Return (x, y) of the center of cell containing provided text 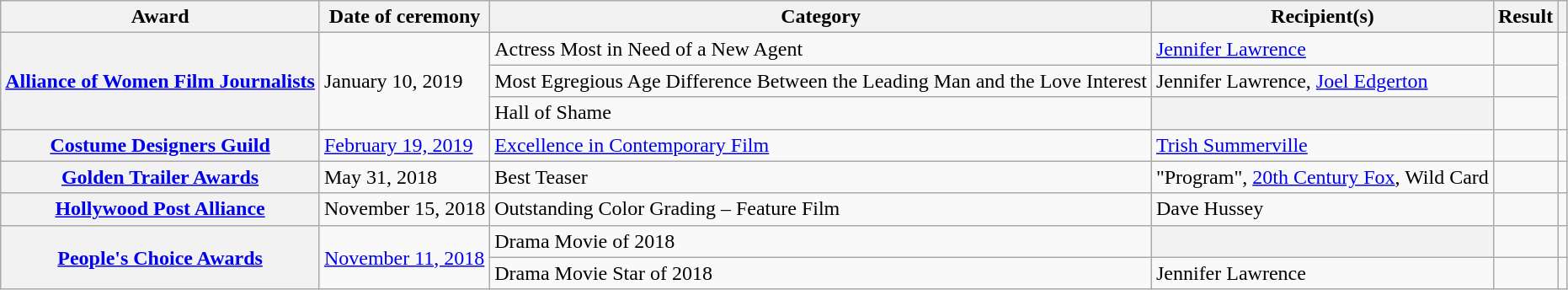
Date of ceremony (404, 17)
Jennifer Lawrence, Joel Edgerton (1322, 81)
November 11, 2018 (404, 257)
Recipient(s) (1322, 17)
Costume Designers Guild (160, 145)
Excellence in Contemporary Film (821, 145)
Trish Summerville (1322, 145)
Dave Hussey (1322, 209)
Golden Trailer Awards (160, 177)
Best Teaser (821, 177)
Drama Movie of 2018 (821, 241)
January 10, 2019 (404, 81)
"Program", 20th Century Fox, Wild Card (1322, 177)
Hollywood Post Alliance (160, 209)
November 15, 2018 (404, 209)
Result (1525, 17)
Outstanding Color Grading – Feature Film (821, 209)
Actress Most in Need of a New Agent (821, 49)
May 31, 2018 (404, 177)
Drama Movie Star of 2018 (821, 273)
People's Choice Awards (160, 257)
Hall of Shame (821, 113)
Category (821, 17)
Award (160, 17)
Alliance of Women Film Journalists (160, 81)
February 19, 2019 (404, 145)
Most Egregious Age Difference Between the Leading Man and the Love Interest (821, 81)
